Output the [x, y] coordinate of the center of the cell containing the given text.  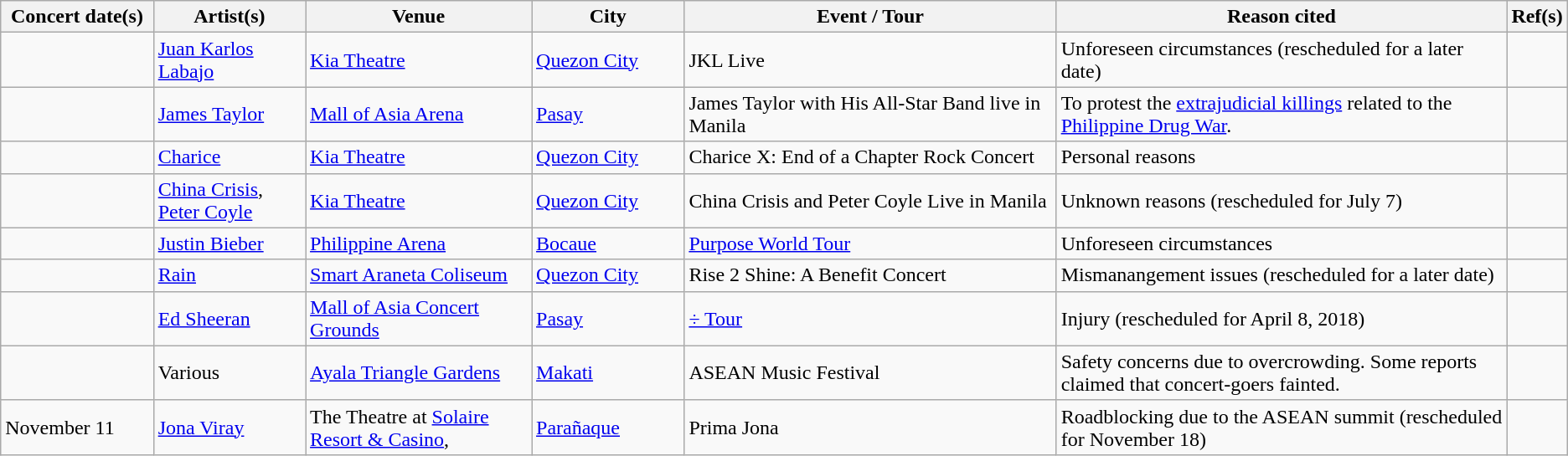
Charice [230, 157]
The Theatre at Solaire Resort & Casino, [419, 427]
Mall of Asia Concert Grounds [419, 318]
Philippine Arena [419, 243]
Personal reasons [1282, 157]
Venue [419, 17]
JKL Live [870, 60]
Rain [230, 275]
Justin Bieber [230, 243]
Mall of Asia Arena [419, 114]
Bocaue [608, 243]
Mismanangement issues (rescheduled for a later date) [1282, 275]
ASEAN Music Festival [870, 373]
Smart Araneta Coliseum [419, 275]
Prima Jona [870, 427]
Juan Karlos Labajo [230, 60]
÷ Tour [870, 318]
Injury (rescheduled for April 8, 2018) [1282, 318]
Various [230, 373]
Jona Viray [230, 427]
Roadblocking due to the ASEAN summit (rescheduled for November 18) [1282, 427]
Rise 2 Shine: A Benefit Concert [870, 275]
James Taylor [230, 114]
Unforeseen circumstances (rescheduled for a later date) [1282, 60]
China Crisis and Peter Coyle Live in Manila [870, 201]
Ref(s) [1537, 17]
Makati [608, 373]
China Crisis, Peter Coyle [230, 201]
Unknown reasons (rescheduled for July 7) [1282, 201]
Artist(s) [230, 17]
Event / Tour [870, 17]
Unforeseen circumstances [1282, 243]
Reason cited [1282, 17]
November 11 [77, 427]
Charice X: End of a Chapter Rock Concert [870, 157]
Parañaque [608, 427]
Ayala Triangle Gardens [419, 373]
To protest the extrajudicial killings related to the Philippine Drug War. [1282, 114]
Concert date(s) [77, 17]
Ed Sheeran [230, 318]
Safety concerns due to overcrowding. Some reports claimed that concert-goers fainted. [1282, 373]
James Taylor with His All-Star Band live in Manila [870, 114]
City [608, 17]
Purpose World Tour [870, 243]
